Determine the [X, Y] coordinate at the center of the cell enclosing the given text.  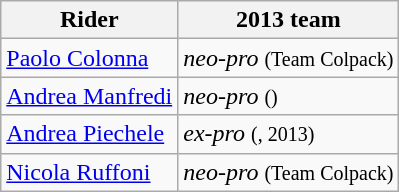
Rider [90, 20]
Nicola Ruffoni [90, 172]
Andrea Piechele [90, 134]
Paolo Colonna [90, 58]
Andrea Manfredi [90, 96]
ex-pro (, 2013) [288, 134]
2013 team [288, 20]
neo-pro () [288, 96]
